Return the [x, y] coordinate for the center point of the cell that contains the specified text.  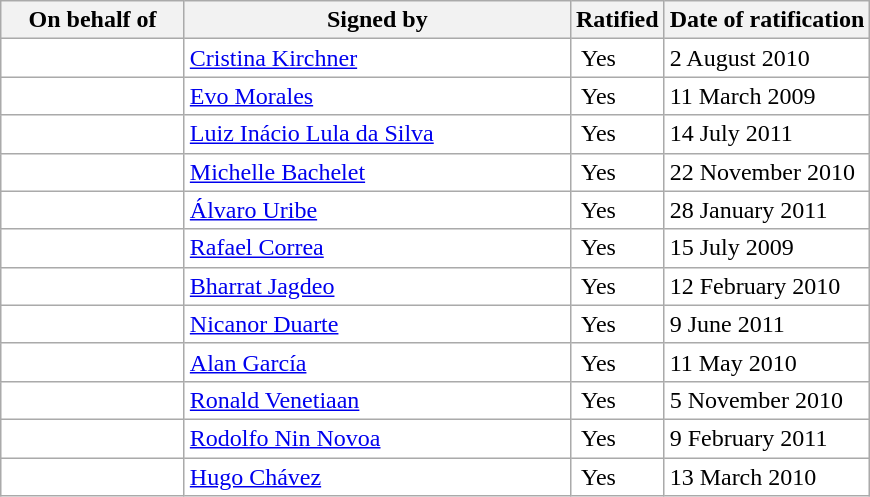
Alan García [377, 362]
Date of ratification [767, 20]
Signed by [377, 20]
5 November 2010 [767, 400]
15 July 2009 [767, 248]
2 August 2010 [767, 58]
14 July 2011 [767, 134]
9 February 2011 [767, 438]
Bharrat Jagdeo [377, 286]
22 November 2010 [767, 172]
Álvaro Uribe [377, 210]
Luiz Inácio Lula da Silva [377, 134]
Ronald Venetiaan [377, 400]
Hugo Chávez [377, 477]
Evo Morales [377, 96]
13 March 2010 [767, 477]
11 May 2010 [767, 362]
28 January 2011 [767, 210]
Michelle Bachelet [377, 172]
Nicanor Duarte [377, 324]
On behalf of [93, 20]
9 June 2011 [767, 324]
Ratified [617, 20]
12 February 2010 [767, 286]
Rodolfo Nin Novoa [377, 438]
Cristina Kirchner [377, 58]
11 March 2009 [767, 96]
Rafael Correa [377, 248]
